Extract the [X, Y] coordinate from the center of the cell holding the provided text.  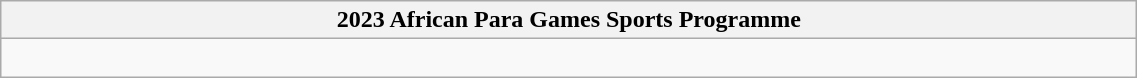
2023 African Para Games Sports Programme [569, 20]
